Search for the cell housing the specified text and yield its [X, Y] center coordinate. 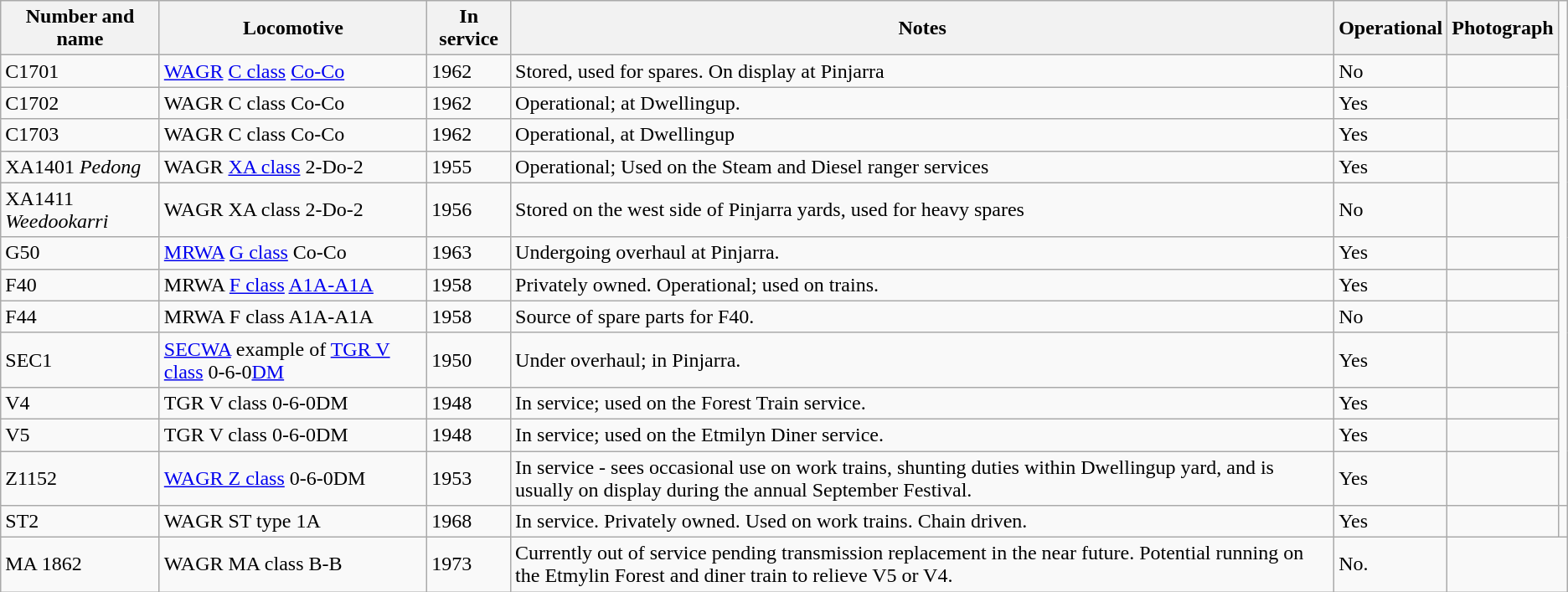
1963 [469, 253]
XA1411 Weedookarri [80, 209]
In service; used on the Forest Train service. [923, 403]
Photograph [1503, 28]
Operational; Used on the Steam and Diesel ranger services [923, 167]
In service. Privately owned. Used on work trains. Chain driven. [923, 522]
F44 [80, 317]
Notes [923, 28]
1955 [469, 167]
1973 [469, 564]
XA1401 Pedong [80, 167]
No. [1390, 564]
Undergoing overhaul at Pinjarra. [923, 253]
C1702 [80, 103]
MA 1862 [80, 564]
V5 [80, 435]
V4 [80, 403]
In service [469, 28]
MRWA G class Co-Co [293, 253]
1968 [469, 522]
1956 [469, 209]
ST2 [80, 522]
Number and name [80, 28]
F40 [80, 285]
In service; used on the Etmilyn Diner service. [923, 435]
Operational; at Dwellingup. [923, 103]
SECWA example of TGR V class 0-6-0DM [293, 360]
1950 [469, 360]
C1703 [80, 135]
Privately owned. Operational; used on trains. [923, 285]
G50 [80, 253]
SEC1 [80, 360]
Source of spare parts for F40. [923, 317]
Z1152 [80, 477]
WAGR Z class 0-6-0DM [293, 477]
Operational [1390, 28]
C1701 [80, 71]
WAGR ST type 1A [293, 522]
Operational, at Dwellingup [923, 135]
Under overhaul; in Pinjarra. [923, 360]
1953 [469, 477]
Locomotive [293, 28]
Stored on the west side of Pinjarra yards, used for heavy spares [923, 209]
Stored, used for spares. On display at Pinjarra [923, 71]
WAGR MA class B-B [293, 564]
